Provide the (X, Y) coordinate of the cell's center where the given text is located.  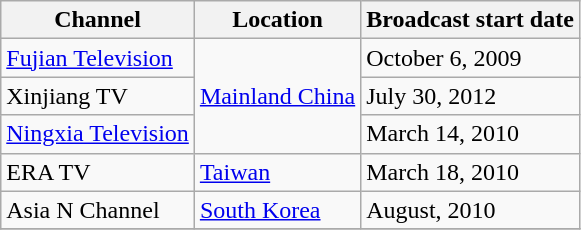
Xinjiang TV (98, 96)
ERA TV (98, 172)
Broadcast start date (470, 20)
Ningxia Television (98, 134)
October 6, 2009 (470, 58)
July 30, 2012 (470, 96)
Asia N Channel (98, 210)
Fujian Television (98, 58)
March 18, 2010 (470, 172)
March 14, 2010 (470, 134)
Channel (98, 20)
Taiwan (277, 172)
South Korea (277, 210)
Mainland China (277, 96)
Location (277, 20)
August, 2010 (470, 210)
